Pinpoint the cell where the given text exists, returning its (X, Y) midpoint coordinate. 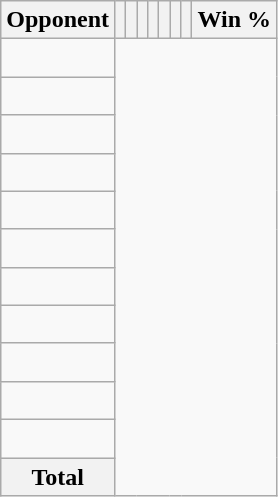
Total (58, 477)
Opponent (58, 20)
Win % (234, 20)
